For the text-containing cell, return its midpoint in (X, Y) coordinate format. 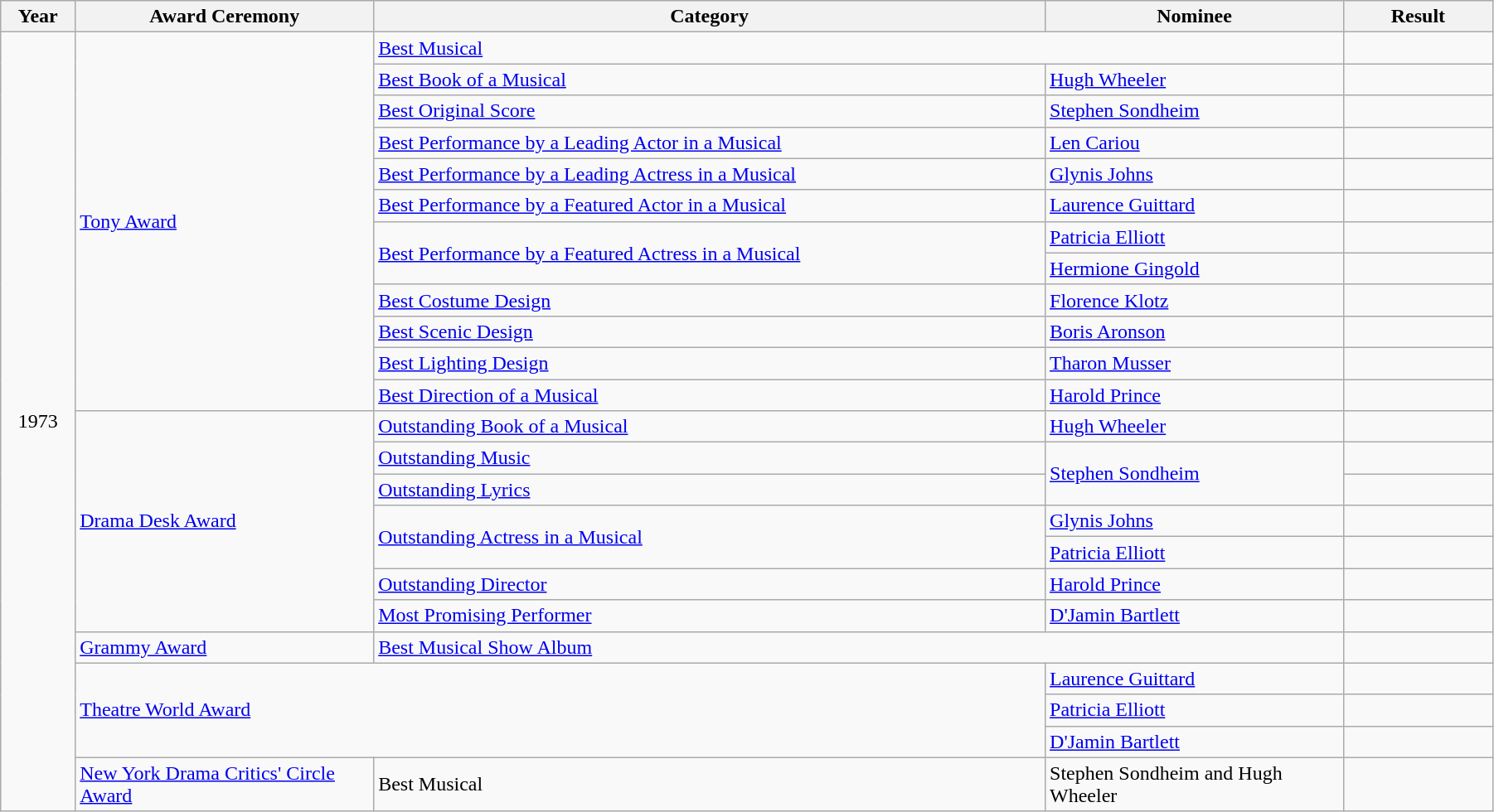
1973 (38, 422)
Outstanding Actress in a Musical (710, 537)
Florence Klotz (1195, 300)
New York Drama Critics' Circle Award (225, 784)
Boris Aronson (1195, 331)
Award Ceremony (225, 17)
Category (710, 17)
Theatre World Award (560, 710)
Outstanding Lyrics (710, 490)
Stephen Sondheim and Hugh Wheeler (1195, 784)
Best Performance by a Featured Actor in a Musical (710, 205)
Grammy Award (225, 647)
Best Performance by a Featured Actress in a Musical (710, 253)
Best Costume Design (710, 300)
Nominee (1195, 17)
Most Promising Performer (710, 616)
Best Musical Show Album (859, 647)
Year (38, 17)
Tharon Musser (1195, 363)
Drama Desk Award (225, 521)
Len Cariou (1195, 143)
Outstanding Book of a Musical (710, 427)
Best Book of a Musical (710, 80)
Best Scenic Design (710, 331)
Outstanding Music (710, 458)
Best Performance by a Leading Actress in a Musical (710, 174)
Hermione Gingold (1195, 268)
Best Direction of a Musical (710, 395)
Best Original Score (710, 111)
Best Performance by a Leading Actor in a Musical (710, 143)
Best Lighting Design (710, 363)
Outstanding Director (710, 584)
Result (1418, 17)
Tony Award (225, 222)
